Scan for the cell matching the given text and deliver its (x, y) coordinate at center. 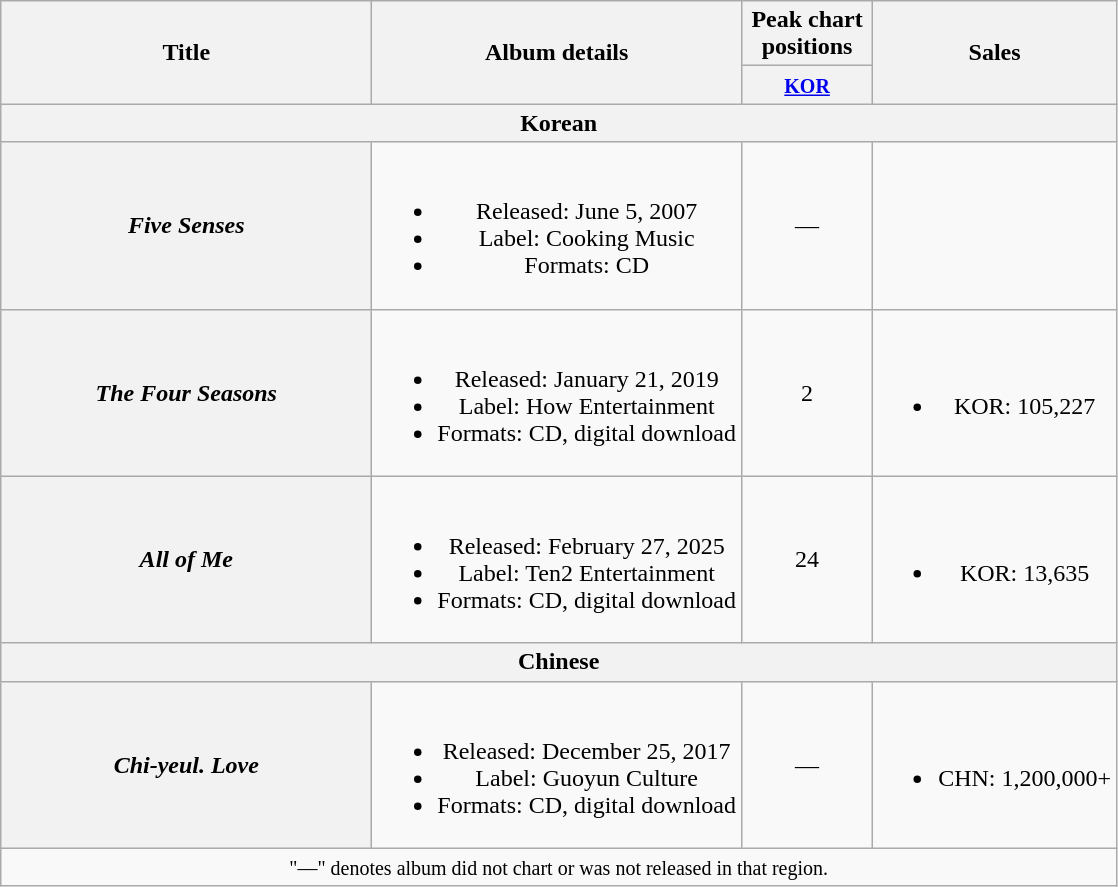
The Four Seasons (186, 392)
Chi-yeul. Love (186, 764)
Album details (557, 52)
KOR (808, 85)
KOR: 105,227 (995, 392)
Released: December 25, 2017Label: Guoyun CultureFormats: CD, digital download (557, 764)
CHN: 1,200,000+ (995, 764)
Title (186, 52)
All of Me (186, 560)
Released: January 21, 2019Label: How EntertainmentFormats: CD, digital download (557, 392)
"—" denotes album did not chart or was not released in that region. (559, 867)
Released: June 5, 2007Label: Cooking MusicFormats: CD (557, 226)
2 (808, 392)
Five Senses (186, 226)
24 (808, 560)
KOR: 13,635 (995, 560)
Peak chart positions (808, 34)
Released: February 27, 2025Label: Ten2 EntertainmentFormats: CD, digital download (557, 560)
Chinese (559, 662)
Korean (559, 123)
Sales (995, 52)
